Determine the [X, Y] coordinate at the center of the cell enclosing the given text.  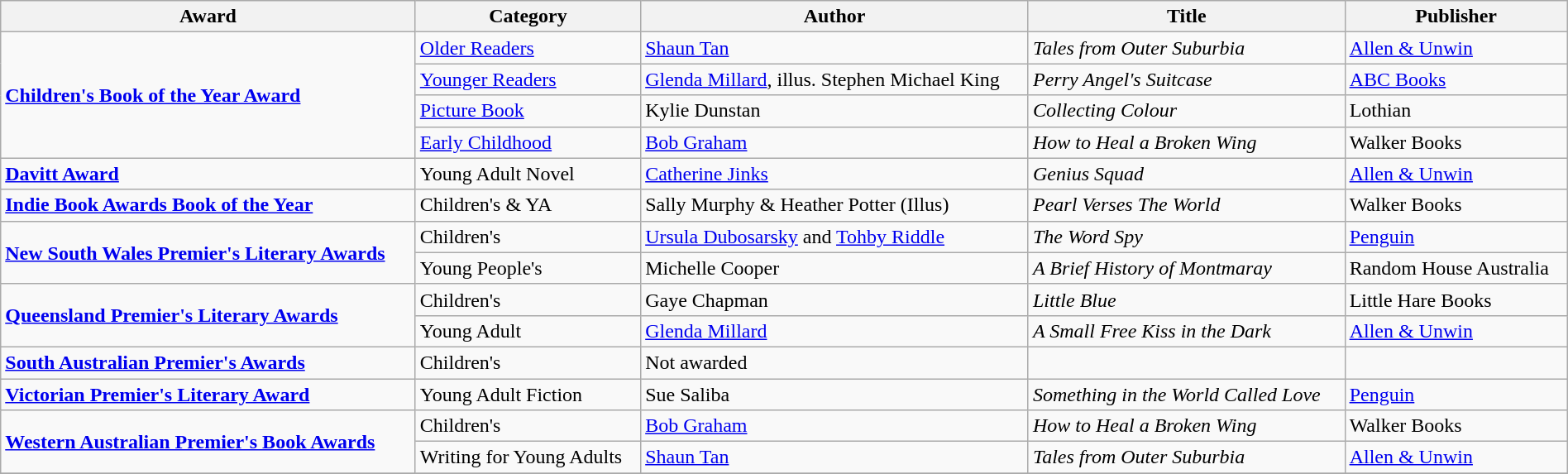
A Small Free Kiss in the Dark [1186, 331]
Glenda Millard [835, 331]
Young Adult Fiction [528, 395]
Picture Book [528, 111]
Title [1186, 17]
Catherine Jinks [835, 174]
Children's Book of the Year Award [208, 95]
The Word Spy [1186, 237]
Collecting Colour [1186, 111]
Publisher [1456, 17]
Sally Murphy & Heather Potter (Illus) [835, 205]
Younger Readers [528, 79]
Early Childhood [528, 142]
Something in the World Called Love [1186, 395]
Young Adult Novel [528, 174]
Random House Australia [1456, 268]
Queensland Premier's Literary Awards [208, 315]
South Australian Premier's Awards [208, 362]
New South Wales Premier's Literary Awards [208, 252]
Category [528, 17]
Indie Book Awards Book of the Year [208, 205]
Children's & YA [528, 205]
Sue Saliba [835, 395]
Young Adult [528, 331]
Gaye Chapman [835, 299]
Glenda Millard, illus. Stephen Michael King [835, 79]
Author [835, 17]
Little Hare Books [1456, 299]
Victorian Premier's Literary Award [208, 395]
Not awarded [835, 362]
Genius Squad [1186, 174]
Lothian [1456, 111]
Award [208, 17]
Western Australian Premier's Book Awards [208, 442]
Little Blue [1186, 299]
Davitt Award [208, 174]
Kylie Dunstan [835, 111]
Perry Angel's Suitcase [1186, 79]
Young People's [528, 268]
A Brief History of Montmaray [1186, 268]
Writing for Young Adults [528, 457]
Michelle Cooper [835, 268]
Older Readers [528, 48]
ABC Books [1456, 79]
Ursula Dubosarsky and Tohby Riddle [835, 237]
Pearl Verses The World [1186, 205]
